Pinpoint the cell where the given text exists, returning its (X, Y) midpoint coordinate. 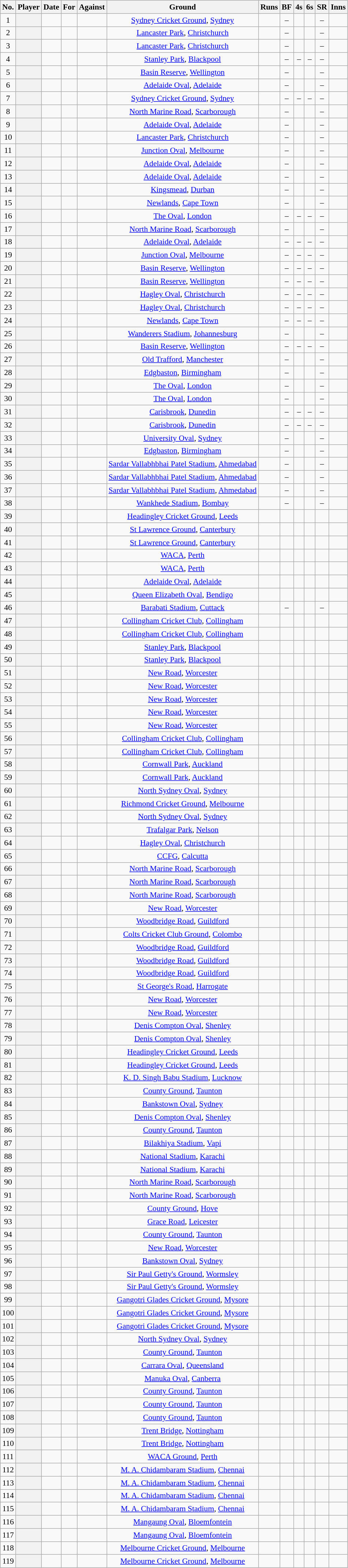
103 (8, 1352)
3 (8, 46)
80 (8, 1052)
8 (8, 111)
52 (8, 686)
94 (8, 1235)
No. (8, 7)
114 (8, 1496)
56 (8, 738)
88 (8, 1156)
5 (8, 72)
112 (8, 1470)
107 (8, 1404)
118 (8, 1548)
Kingsmead, Durban (182, 190)
99 (8, 1300)
33 (8, 438)
7 (8, 99)
4s (299, 7)
87 (8, 1143)
Date (51, 7)
90 (8, 1182)
42 (8, 555)
62 (8, 817)
46 (8, 608)
71 (8, 934)
Bilakhiya Stadium, Vapi (182, 1143)
14 (8, 190)
93 (8, 1222)
77 (8, 1013)
68 (8, 895)
Wankhede Stadium, Bombay (182, 503)
6 (8, 85)
105 (8, 1378)
89 (8, 1169)
100 (8, 1313)
10 (8, 137)
91 (8, 1196)
40 (8, 529)
For (69, 7)
17 (8, 229)
49 (8, 647)
County Ground, Hove (182, 1209)
65 (8, 856)
28 (8, 373)
63 (8, 830)
6s (310, 7)
Wanderers Stadium, Johannesburg (182, 334)
K. D. Singh Babu Stadium, Lucknow (182, 1078)
St George's Road, Harrogate (182, 987)
University Oval, Sydney (182, 438)
116 (8, 1522)
104 (8, 1365)
110 (8, 1444)
Against (92, 7)
12 (8, 164)
43 (8, 569)
83 (8, 1091)
34 (8, 451)
Runs (269, 7)
16 (8, 216)
21 (8, 281)
19 (8, 255)
54 (8, 712)
57 (8, 752)
4 (8, 59)
25 (8, 334)
75 (8, 987)
13 (8, 177)
53 (8, 699)
117 (8, 1535)
96 (8, 1261)
74 (8, 973)
58 (8, 764)
38 (8, 503)
97 (8, 1274)
108 (8, 1418)
51 (8, 673)
Inns (338, 7)
20 (8, 268)
Old Trafford, Manchester (182, 360)
61 (8, 804)
82 (8, 1078)
Barabati Stadium, Cuttack (182, 608)
84 (8, 1104)
Colts Cricket Club Ground, Colombo (182, 934)
115 (8, 1509)
26 (8, 346)
47 (8, 621)
41 (8, 543)
CCFG, Calcutta (182, 856)
Richmond Cricket Ground, Melbourne (182, 804)
111 (8, 1457)
36 (8, 477)
29 (8, 386)
Ground (182, 7)
67 (8, 882)
76 (8, 1000)
59 (8, 778)
15 (8, 203)
44 (8, 582)
27 (8, 360)
85 (8, 1117)
119 (8, 1561)
Trafalgar Park, Nelson (182, 830)
50 (8, 660)
23 (8, 308)
48 (8, 634)
69 (8, 908)
Queen Elizabeth Oval, Bendigo (182, 595)
101 (8, 1326)
32 (8, 425)
55 (8, 726)
18 (8, 242)
Player (29, 7)
66 (8, 869)
30 (8, 399)
70 (8, 921)
BF (287, 7)
79 (8, 1039)
WACA Ground, Perth (182, 1457)
Carrara Oval, Queensland (182, 1365)
106 (8, 1391)
109 (8, 1431)
45 (8, 595)
113 (8, 1483)
Manuka Oval, Canberra (182, 1378)
95 (8, 1248)
24 (8, 320)
35 (8, 464)
92 (8, 1209)
1 (8, 20)
39 (8, 517)
2 (8, 33)
81 (8, 1065)
60 (8, 791)
72 (8, 947)
86 (8, 1130)
11 (8, 151)
98 (8, 1287)
31 (8, 412)
102 (8, 1339)
64 (8, 843)
SR (322, 7)
78 (8, 1026)
9 (8, 125)
22 (8, 294)
73 (8, 961)
Grace Road, Leicester (182, 1222)
37 (8, 490)
